For the text-containing cell, return its midpoint in [x, y] coordinate format. 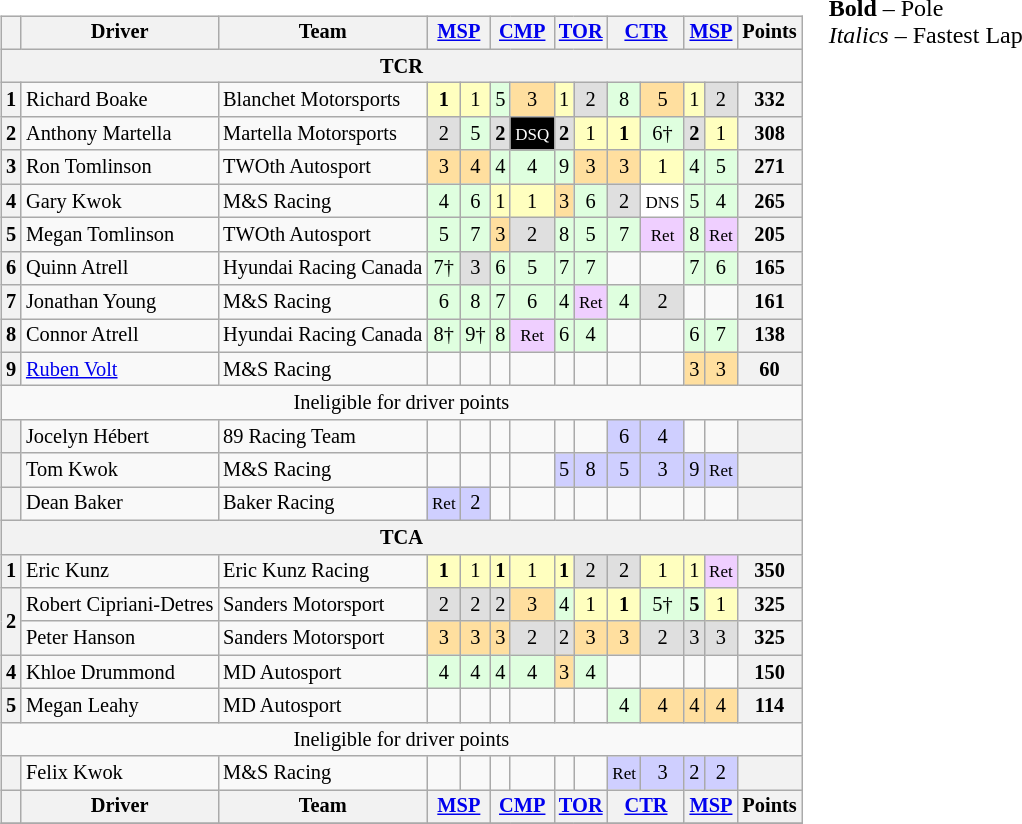
205 [770, 235]
Megan Tomlinson [120, 235]
Quinn Atrell [120, 268]
Richard Boake [120, 100]
271 [770, 167]
60 [770, 369]
Khloe Drummond [120, 672]
Martella Motorsports [322, 134]
150 [770, 672]
89 Racing Team [322, 437]
TCR [401, 66]
265 [770, 201]
Eric Kunz Racing [322, 571]
5† [663, 605]
114 [770, 706]
138 [770, 336]
165 [770, 268]
Baker Racing [322, 504]
Anthony Martella [120, 134]
Dean Baker [120, 504]
Jonathan Young [120, 302]
332 [770, 100]
DNS [663, 201]
9† [475, 336]
Megan Leahy [120, 706]
Blanchet Motorsports [322, 100]
Felix Kwok [120, 773]
8† [444, 336]
7† [444, 268]
308 [770, 134]
Eric Kunz [120, 571]
Connor Atrell [120, 336]
Robert Cipriani-Detres [120, 605]
Tom Kwok [120, 470]
350 [770, 571]
TCA [401, 537]
Ron Tomlinson [120, 167]
Peter Hanson [120, 638]
Ruben Volt [120, 369]
6† [663, 134]
DSQ [532, 134]
161 [770, 302]
Jocelyn Hébert [120, 437]
Gary Kwok [120, 201]
